Search for the cell housing the specified text and yield its (X, Y) center coordinate. 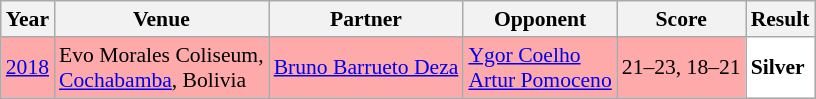
21–23, 18–21 (682, 68)
Bruno Barrueto Deza (366, 68)
Venue (162, 19)
Opponent (540, 19)
Year (28, 19)
Silver (780, 68)
Evo Morales Coliseum,Cochabamba, Bolivia (162, 68)
Ygor Coelho Artur Pomoceno (540, 68)
Score (682, 19)
Result (780, 19)
Partner (366, 19)
2018 (28, 68)
